Return the (X, Y) coordinate for the center point of the cell that contains the specified text.  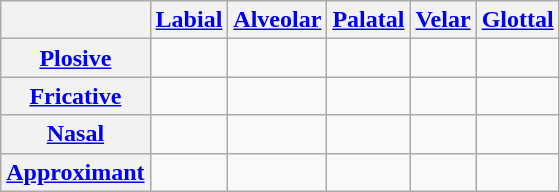
Approximant (76, 172)
Fricative (76, 96)
Plosive (76, 58)
Velar (443, 20)
Glottal (518, 20)
Labial (189, 20)
Palatal (368, 20)
Alveolar (278, 20)
Nasal (76, 134)
